Pinpoint the cell where the given text exists, returning its (X, Y) midpoint coordinate. 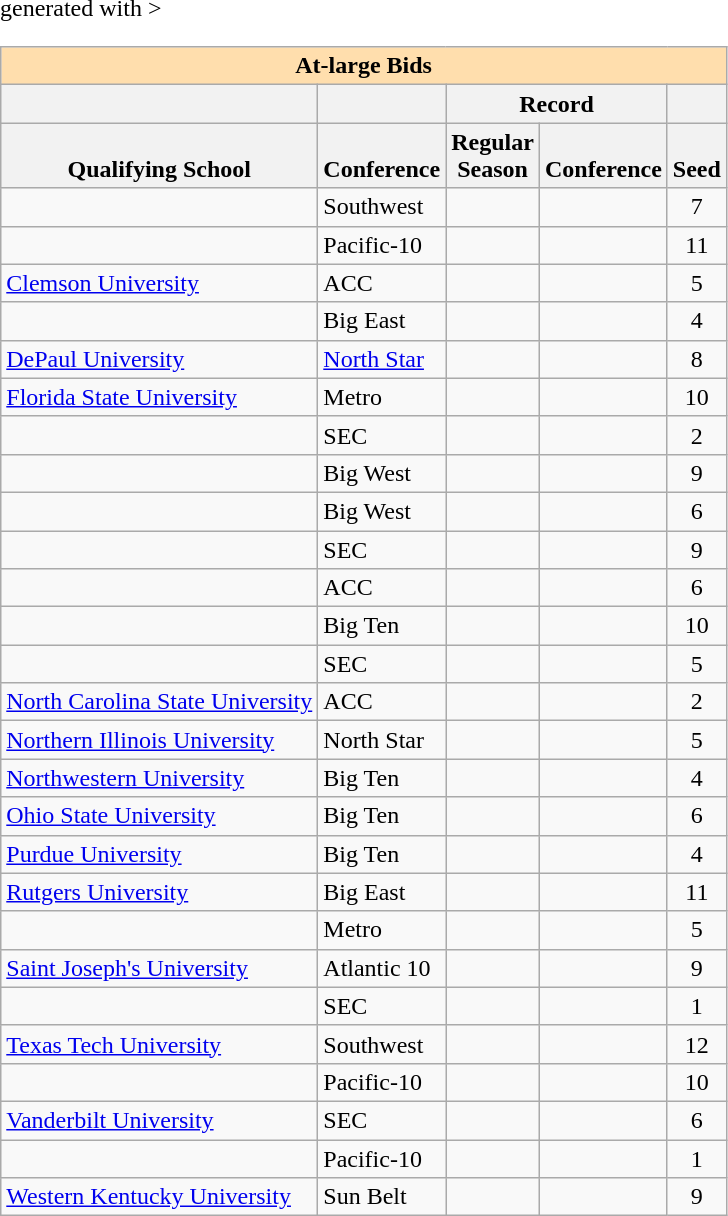
7 (696, 207)
Western Kentucky University (160, 1197)
Florida State University (160, 397)
North Carolina State University (160, 702)
Seed (696, 156)
12 (696, 1044)
Northwestern University (160, 778)
Saint Joseph's University (160, 968)
Sun Belt (382, 1197)
Qualifying School (160, 156)
DePaul University (160, 359)
Purdue University (160, 854)
At-large Bids (364, 66)
Rutgers University (160, 892)
8 (696, 359)
Ohio State University (160, 816)
Atlantic 10 (382, 968)
Record (557, 104)
Vanderbilt University (160, 1120)
Texas Tech University (160, 1044)
Regular Season (493, 156)
Northern Illinois University (160, 740)
Clemson University (160, 283)
